Return the (X, Y) coordinate for the center point of the cell that contains the specified text.  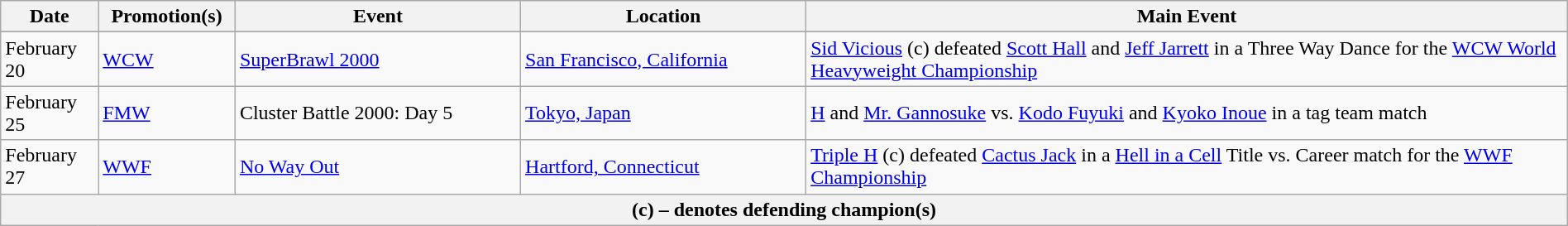
Main Event (1188, 17)
Date (50, 17)
No Way Out (377, 167)
February 27 (50, 167)
Sid Vicious (c) defeated Scott Hall and Jeff Jarrett in a Three Way Dance for the WCW World Heavyweight Championship (1188, 60)
February 20 (50, 60)
San Francisco, California (663, 60)
H and Mr. Gannosuke vs. Kodo Fuyuki and Kyoko Inoue in a tag team match (1188, 113)
Cluster Battle 2000: Day 5 (377, 113)
WCW (167, 60)
Triple H (c) defeated Cactus Jack in a Hell in a Cell Title vs. Career match for the WWF Championship (1188, 167)
WWF (167, 167)
SuperBrawl 2000 (377, 60)
Hartford, Connecticut (663, 167)
FMW (167, 113)
Promotion(s) (167, 17)
Event (377, 17)
(c) – denotes defending champion(s) (784, 209)
Tokyo, Japan (663, 113)
February 25 (50, 113)
Location (663, 17)
